Provide the (x, y) coordinate of the cell's center where the given text is located.  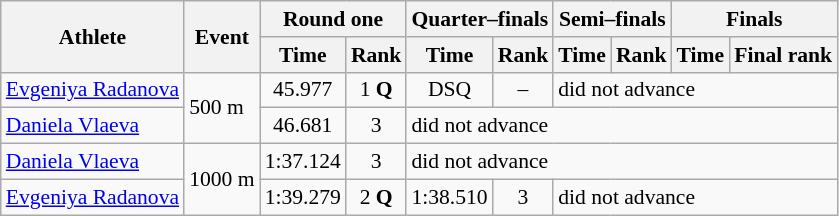
45.977 (303, 90)
– (524, 90)
Finals (755, 19)
1:39.279 (303, 197)
Event (222, 36)
2 Q (376, 197)
DSQ (449, 90)
Final rank (783, 55)
Quarter–finals (480, 19)
1:38.510 (449, 197)
1 Q (376, 90)
500 m (222, 108)
1:37.124 (303, 162)
46.681 (303, 126)
Athlete (92, 36)
Round one (334, 19)
Semi–finals (612, 19)
1000 m (222, 180)
